Locate the cell with the specified text and output its (x, y) center coordinate. 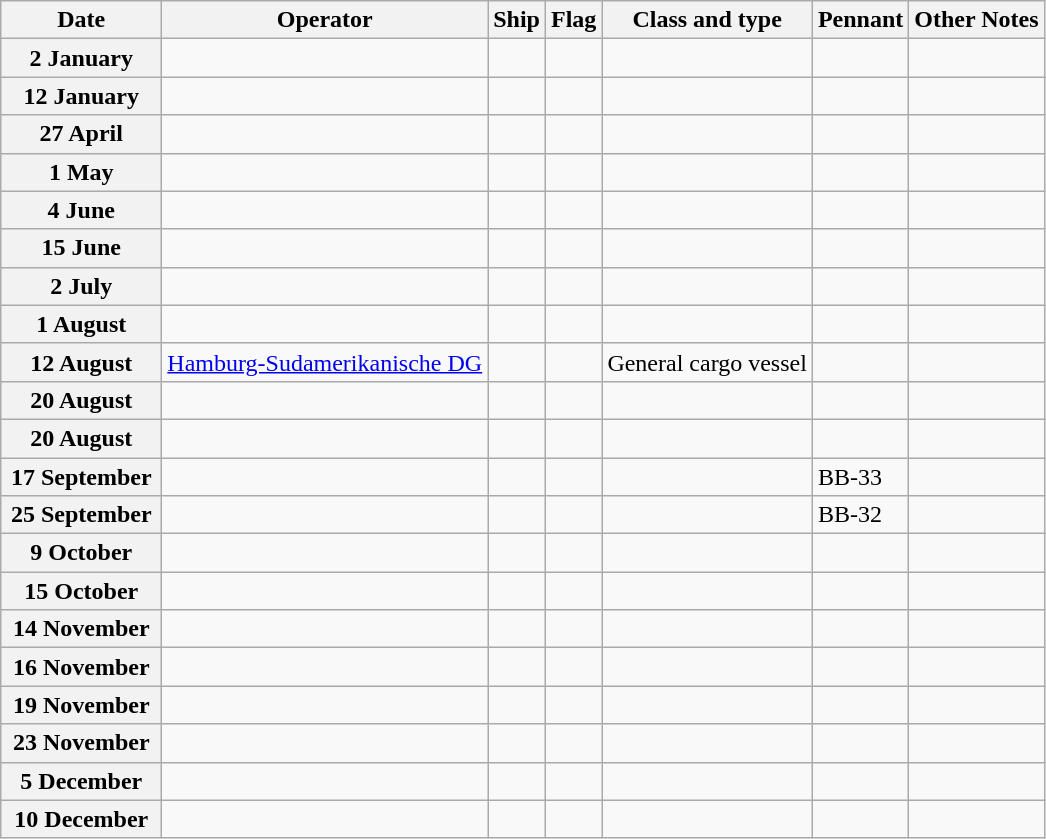
25 September (82, 515)
5 December (82, 781)
15 October (82, 591)
2 July (82, 286)
10 December (82, 819)
Class and type (708, 20)
Operator (325, 20)
Date (82, 20)
Flag (573, 20)
Other Notes (976, 20)
17 September (82, 477)
19 November (82, 705)
Ship (517, 20)
1 August (82, 324)
General cargo vessel (708, 362)
15 June (82, 248)
BB-33 (860, 477)
16 November (82, 667)
4 June (82, 210)
1 May (82, 172)
12 January (82, 96)
2 January (82, 58)
14 November (82, 629)
23 November (82, 743)
BB-32 (860, 515)
9 October (82, 553)
27 April (82, 134)
Hamburg-Sudamerikanische DG (325, 362)
Pennant (860, 20)
12 August (82, 362)
